Pinpoint the cell where the given text exists, returning its (x, y) midpoint coordinate. 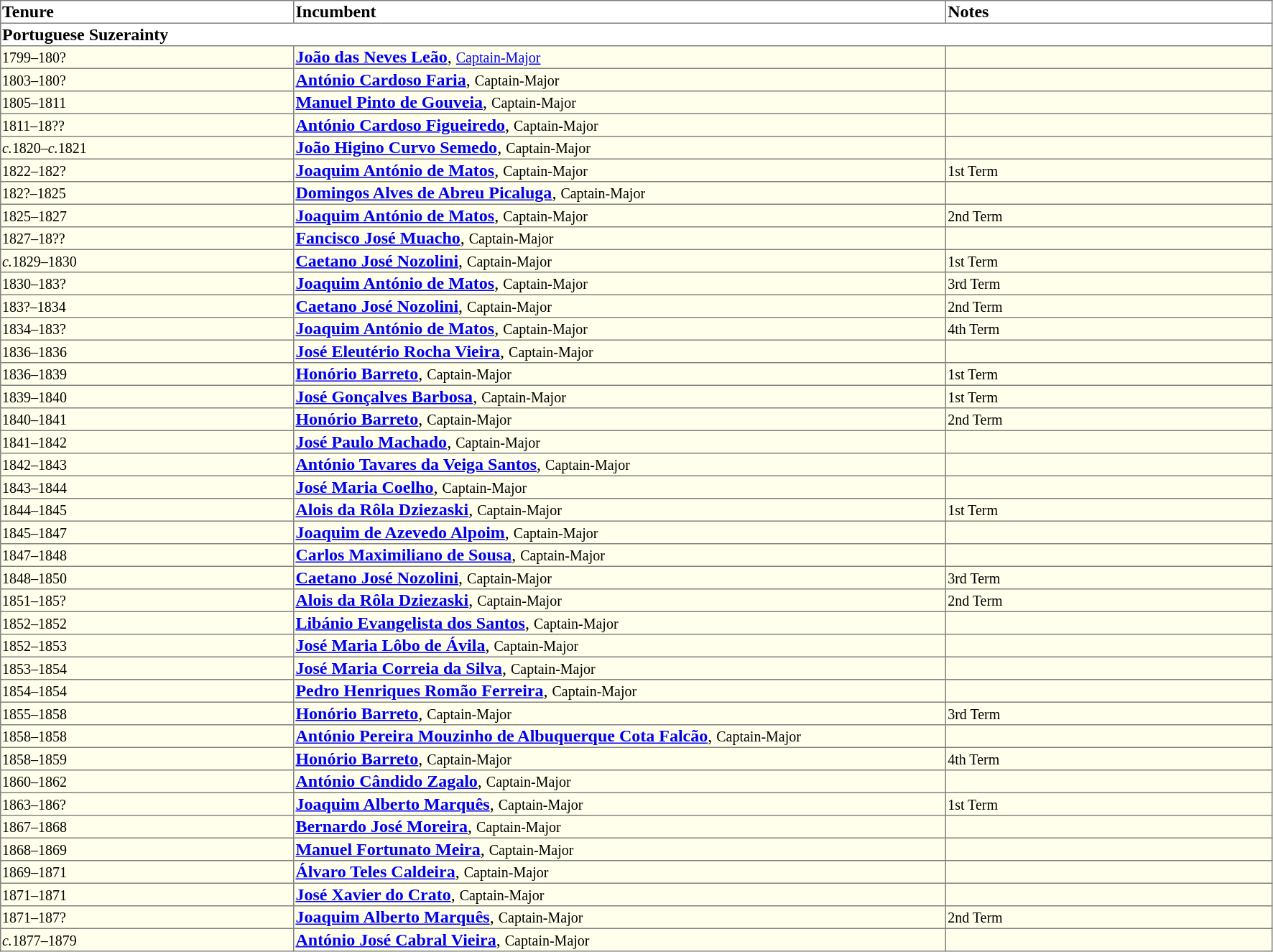
1830–183? (147, 284)
1845–1847 (147, 532)
Pedro Henriques Romão Ferreira, Captain-Major (620, 691)
António Cândido Zagalo, Captain-Major (620, 782)
João Higino Curvo Semedo, Captain-Major (620, 148)
1836–1839 (147, 374)
João das Neves Leão, Captain-Major (620, 57)
1871–1871 (147, 895)
José Paulo Machado, Captain-Major (620, 442)
Notes (1109, 12)
Domingos Alves de Abreu Picaluga, Captain-Major (620, 193)
Portuguese Suzerainty (636, 34)
1811–18?? (147, 125)
1854–1854 (147, 691)
José Maria Lôbo de Ávila, Captain-Major (620, 646)
1851–185? (147, 601)
Manuel Fortunato Meira, Captain-Major (620, 849)
1867–1868 (147, 827)
1836–1836 (147, 351)
Manuel Pinto de Gouveia, Captain-Major (620, 103)
José Maria Coelho, Captain-Major (620, 487)
c.1877–1879 (147, 940)
Bernardo José Moreira, Captain-Major (620, 827)
1842–1843 (147, 465)
1852–1852 (147, 623)
Tenure (147, 12)
1822–182? (147, 170)
c.1820–c.1821 (147, 148)
1841–1842 (147, 442)
José Eleutério Rocha Vieira, Captain-Major (620, 351)
183?–1834 (147, 306)
António Tavares da Veiga Santos, Captain-Major (620, 465)
1860–1862 (147, 782)
1805–1811 (147, 103)
1868–1869 (147, 849)
182?–1825 (147, 193)
1834–183? (147, 329)
1858–1858 (147, 736)
Fancisco José Muacho, Captain-Major (620, 239)
José Gonçalves Barbosa, Captain-Major (620, 397)
1844–1845 (147, 510)
1843–1844 (147, 487)
1869–1871 (147, 872)
1852–1853 (147, 646)
António Cardoso Figueiredo, Captain-Major (620, 125)
1847–1848 (147, 555)
1839–1840 (147, 397)
António Cardoso Faria, Captain-Major (620, 80)
1827–18?? (147, 239)
1799–180? (147, 57)
1853–1854 (147, 668)
Álvaro Teles Caldeira, Captain-Major (620, 872)
c.1829–1830 (147, 261)
1871–187? (147, 918)
Libánio Evangelista dos Santos, Captain-Major (620, 623)
Carlos Maximiliano de Sousa, Captain-Major (620, 555)
1863–186? (147, 804)
1858–1859 (147, 759)
1803–180? (147, 80)
José Maria Correia da Silva, Captain-Major (620, 668)
1825–1827 (147, 216)
José Xavier do Crato, Captain-Major (620, 895)
1840–1841 (147, 420)
1848–1850 (147, 578)
Joaquim de Azevedo Alpoim, Captain-Major (620, 532)
António Pereira Mouzinho de Albuquerque Cota Falcão, Captain-Major (620, 736)
1855–1858 (147, 713)
Incumbent (620, 12)
António José Cabral Vieira, Captain-Major (620, 940)
